Output the [x, y] coordinate of the center of the cell containing the given text.  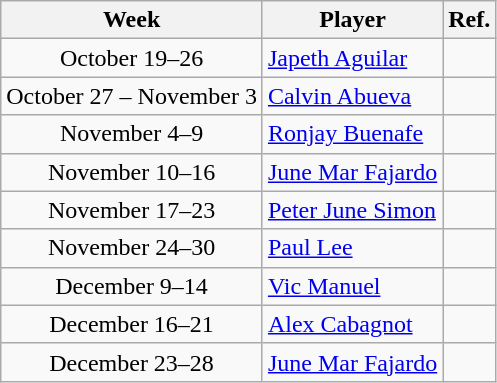
Week [132, 20]
Alex Cabagnot [352, 324]
Japeth Aguilar [352, 58]
December 16–21 [132, 324]
November 17–23 [132, 210]
Ronjay Buenafe [352, 134]
Paul Lee [352, 248]
October 27 – November 3 [132, 96]
November 10–16 [132, 172]
December 9–14 [132, 286]
Player [352, 20]
Ref. [470, 20]
Vic Manuel [352, 286]
Peter June Simon [352, 210]
November 4–9 [132, 134]
December 23–28 [132, 362]
October 19–26 [132, 58]
November 24–30 [132, 248]
Calvin Abueva [352, 96]
